Locate the cell with the specified text and output its (X, Y) center coordinate. 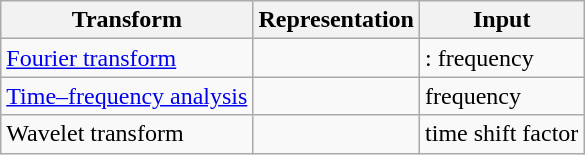
: frequency (502, 58)
time shift factor (502, 134)
Input (502, 20)
frequency (502, 96)
Wavelet transform (127, 134)
Representation (336, 20)
Transform (127, 20)
Time–frequency analysis (127, 96)
Fourier transform (127, 58)
